Extract the (x, y) coordinate from the center of the cell holding the provided text.  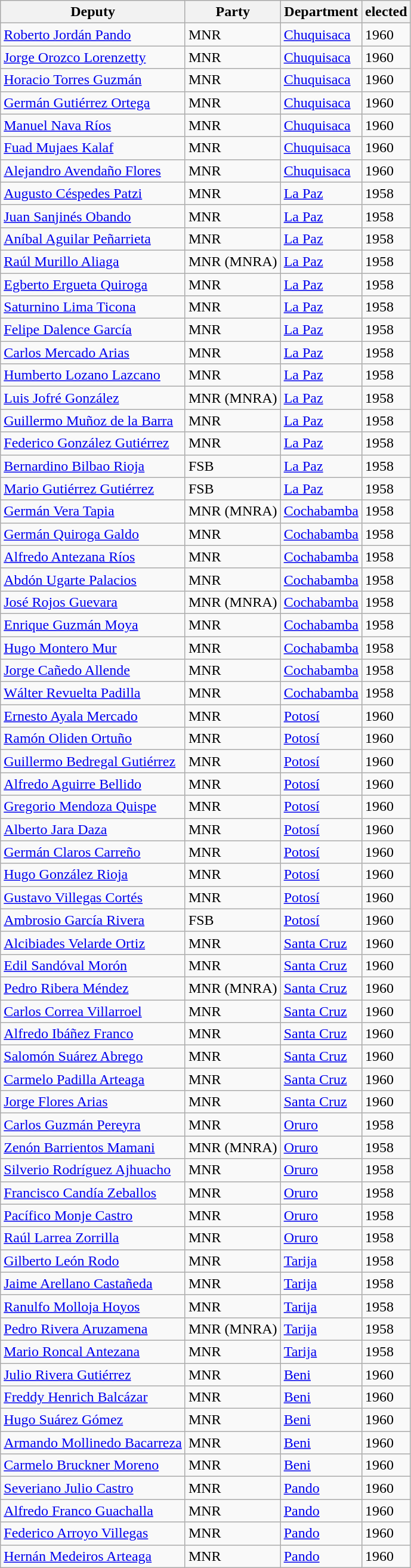
Jorge Flores Arias (93, 1102)
Ranulfo Molloja Hoyos (93, 1306)
Mario Roncal Antezana (93, 1351)
Raúl Murillo Aliaga (93, 261)
Gilberto León Rodo (93, 1261)
Augusto Céspedes Patzi (93, 193)
Carlos Correa Villarroel (93, 1011)
Humberto Lozano Lazcano (93, 375)
Pacífico Monje Castro (93, 1215)
Jorge Orozco Lorenzetty (93, 57)
Juan Sanjinés Obando (93, 216)
Federico Arroyo Villegas (93, 1533)
Ambrosio García Rivera (93, 920)
Ramón Oliden Ortuño (93, 739)
Fuad Mujaes Kalaf (93, 148)
Alcibiades Velarde Ortiz (93, 943)
Pedro Ribera Méndez (93, 988)
Germán Claros Carreño (93, 852)
Felipe Dalence García (93, 330)
Alejandro Avendaño Flores (93, 171)
Jorge Cañedo Allende (93, 671)
Freddy Henrich Balcázar (93, 1397)
Carmelo Padilla Arteaga (93, 1079)
elected (386, 12)
Deputy (93, 12)
Party (233, 12)
Bernardino Bilbao Rioja (93, 466)
Germán Quiroga Galdo (93, 534)
Severiano Julio Castro (93, 1488)
Ernesto Ayala Mercado (93, 716)
Saturnino Lima Ticona (93, 307)
Salomón Suárez Abrego (93, 1057)
Hernán Medeiros Arteaga (93, 1556)
Guillermo Bedregal Gutiérrez (93, 761)
Wálter Revuelta Padilla (93, 693)
Guillermo Muñoz de la Barra (93, 421)
Hugo Suárez Gómez (93, 1420)
Raúl Larrea Zorrilla (93, 1238)
Germán Gutiérrez Ortega (93, 103)
Gustavo Villegas Cortés (93, 897)
Germán Vera Tapia (93, 511)
Horacio Torres Guzmán (93, 80)
Egberto Ergueta Quiroga (93, 285)
Alfredo Antezana Ríos (93, 557)
Carlos Mercado Arias (93, 353)
Manuel Nava Ríos (93, 125)
Julio Rivera Gutiérrez (93, 1374)
Federico González Gutiérrez (93, 443)
Mario Gutiérrez Gutiérrez (93, 489)
Jaime Arellano Castañeda (93, 1283)
Zenón Barrientos Mamani (93, 1147)
Alfredo Aguirre Bellido (93, 784)
Carlos Guzmán Pereyra (93, 1125)
Enrique Guzmán Moya (93, 625)
Department (321, 12)
Hugo Montero Mur (93, 647)
Francisco Candía Zeballos (93, 1193)
Alfredo Ibáñez Franco (93, 1034)
Abdón Ugarte Palacios (93, 579)
Pedro Rivera Aruzamena (93, 1329)
José Rojos Guevara (93, 602)
Alberto Jara Daza (93, 829)
Carmelo Bruckner Moreno (93, 1465)
Edil Sandóval Morón (93, 965)
Armando Mollinedo Bacarreza (93, 1443)
Gregorio Mendoza Quispe (93, 807)
Luis Jofré González (93, 398)
Alfredo Franco Guachalla (93, 1511)
Silverio Rodríguez Ajhuacho (93, 1170)
Roberto Jordán Pando (93, 35)
Hugo González Rioja (93, 875)
Aníbal Aguilar Peñarrieta (93, 239)
